Provide the [x, y] coordinate of the cell's center where the given text is located.  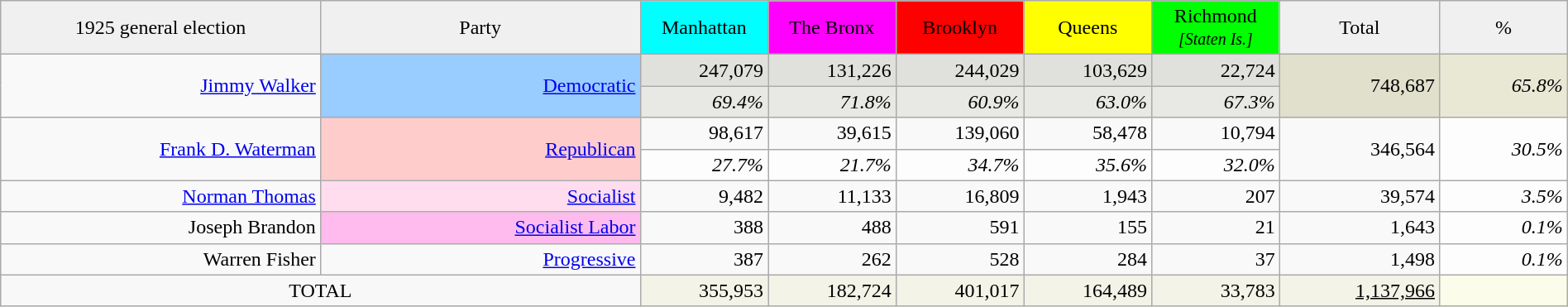
60.9% [959, 102]
131,226 [832, 70]
34.7% [959, 165]
1925 general election [160, 28]
139,060 [959, 133]
346,564 [1360, 149]
10,794 [1216, 133]
Democratic [480, 86]
21 [1216, 228]
30.5% [1503, 149]
284 [1088, 259]
748,687 [1360, 86]
Socialist Labor [480, 228]
Brooklyn [959, 28]
401,017 [959, 290]
Warren Fisher [160, 259]
1,943 [1088, 196]
164,489 [1088, 290]
247,079 [705, 70]
21.7% [832, 165]
488 [832, 228]
58,478 [1088, 133]
103,629 [1088, 70]
528 [959, 259]
Progressive [480, 259]
65.8% [1503, 86]
27.7% [705, 165]
35.6% [1088, 165]
Norman Thomas [160, 196]
32.0% [1216, 165]
The Bronx [832, 28]
37 [1216, 259]
3.5% [1503, 196]
39,615 [832, 133]
Richmond [Staten Is.] [1216, 28]
% [1503, 28]
22,724 [1216, 70]
387 [705, 259]
Jimmy Walker [160, 86]
71.8% [832, 102]
1,498 [1360, 259]
39,574 [1360, 196]
355,953 [705, 290]
Manhattan [705, 28]
11,133 [832, 196]
98,617 [705, 133]
262 [832, 259]
Frank D. Waterman [160, 149]
Joseph Brandon [160, 228]
67.3% [1216, 102]
Party [480, 28]
207 [1216, 196]
9,482 [705, 196]
16,809 [959, 196]
244,029 [959, 70]
1,643 [1360, 228]
33,783 [1216, 290]
Republican [480, 149]
TOTAL [321, 290]
388 [705, 228]
182,724 [832, 290]
Socialist [480, 196]
Queens [1088, 28]
155 [1088, 228]
63.0% [1088, 102]
Total [1360, 28]
69.4% [705, 102]
591 [959, 228]
1,137,966 [1360, 290]
